Extract the [X, Y] coordinate from the center of the cell holding the provided text.  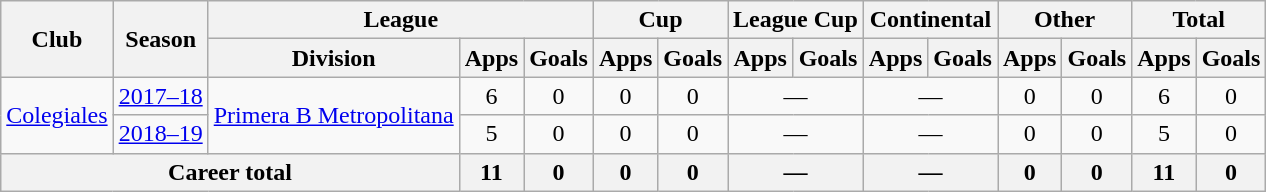
Cup [660, 20]
Other [1065, 20]
League [400, 20]
Colegiales [57, 115]
Primera B Metropolitana [334, 115]
2018–19 [160, 134]
Total [1199, 20]
Club [57, 39]
2017–18 [160, 96]
Season [160, 39]
Division [334, 58]
League Cup [796, 20]
Career total [230, 172]
Continental [930, 20]
